Identify which cell holds the provided text, then report its (X, Y) central coordinate. 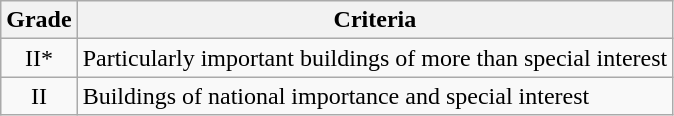
II* (39, 58)
II (39, 96)
Buildings of national importance and special interest (375, 96)
Criteria (375, 20)
Particularly important buildings of more than special interest (375, 58)
Grade (39, 20)
